Pinpoint the cell where the given text exists, returning its (X, Y) midpoint coordinate. 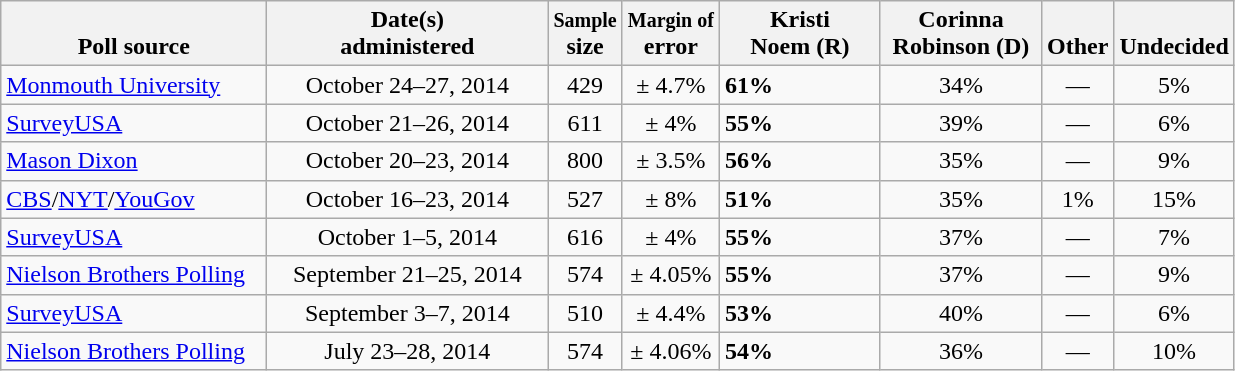
Mason Dixon (134, 161)
± 4.06% (670, 351)
40% (960, 313)
CorinnaRobinson (D) (960, 34)
± 3.5% (670, 161)
Samplesize (585, 34)
Monmouth University (134, 85)
Margin oferror (670, 34)
510 (585, 313)
Undecided (1174, 34)
39% (960, 123)
429 (585, 85)
7% (1174, 237)
15% (1174, 199)
Other (1078, 34)
CBS/NYT/YouGov (134, 199)
± 4.7% (670, 85)
51% (800, 199)
September 21–25, 2014 (408, 275)
Poll source (134, 34)
54% (800, 351)
± 8% (670, 199)
10% (1174, 351)
July 23–28, 2014 (408, 351)
56% (800, 161)
Date(s)administered (408, 34)
36% (960, 351)
± 4.4% (670, 313)
October 24–27, 2014 (408, 85)
1% (1078, 199)
53% (800, 313)
KristiNoem (R) (800, 34)
September 3–7, 2014 (408, 313)
± 4.05% (670, 275)
October 1–5, 2014 (408, 237)
61% (800, 85)
527 (585, 199)
611 (585, 123)
616 (585, 237)
5% (1174, 85)
October 16–23, 2014 (408, 199)
October 21–26, 2014 (408, 123)
800 (585, 161)
34% (960, 85)
October 20–23, 2014 (408, 161)
